Detect which cell encompasses the target text, then output its [X, Y] center coordinate. 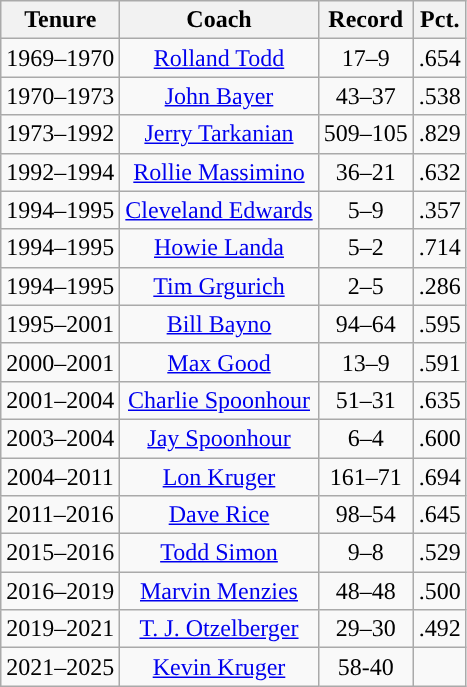
Pct. [440, 20]
2001–2004 [60, 400]
.591 [440, 362]
.714 [440, 248]
43–37 [366, 96]
Charlie Spoonhour [219, 400]
2000–2001 [60, 362]
1973–1992 [60, 134]
13–9 [366, 362]
.645 [440, 515]
Coach [219, 20]
.600 [440, 438]
Howie Landa [219, 248]
2021–2025 [60, 667]
2011–2016 [60, 515]
Max Good [219, 362]
29–30 [366, 629]
2016–2019 [60, 591]
Rollie Massimino [219, 172]
John Bayer [219, 96]
Jay Spoonhour [219, 438]
.595 [440, 324]
Kevin Kruger [219, 667]
T. J. Otzelberger [219, 629]
17–9 [366, 58]
Tim Grgurich [219, 286]
.492 [440, 629]
.635 [440, 400]
Record [366, 20]
36–21 [366, 172]
.538 [440, 96]
509–105 [366, 134]
9–8 [366, 553]
Todd Simon [219, 553]
2003–2004 [60, 438]
94–64 [366, 324]
2015–2016 [60, 553]
Jerry Tarkanian [219, 134]
Cleveland Edwards [219, 210]
2019–2021 [60, 629]
2–5 [366, 286]
5–9 [366, 210]
.357 [440, 210]
161–71 [366, 477]
48–48 [366, 591]
1995–2001 [60, 324]
58-40 [366, 667]
Bill Bayno [219, 324]
6–4 [366, 438]
2004–2011 [60, 477]
.694 [440, 477]
98–54 [366, 515]
1969–1970 [60, 58]
Tenure [60, 20]
51–31 [366, 400]
Lon Kruger [219, 477]
1992–1994 [60, 172]
.829 [440, 134]
.632 [440, 172]
1970–1973 [60, 96]
.529 [440, 553]
Rolland Todd [219, 58]
.286 [440, 286]
Dave Rice [219, 515]
.500 [440, 591]
5–2 [366, 248]
.654 [440, 58]
Marvin Menzies [219, 591]
